Locate the cell with the specified text and output its (x, y) center coordinate. 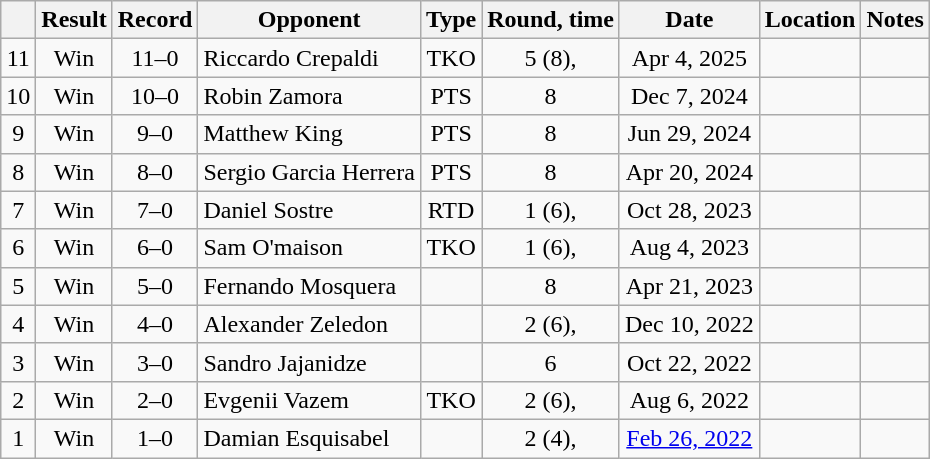
Notes (895, 20)
10 (18, 96)
Daniel Sostre (310, 210)
5 (8), (551, 58)
4–0 (155, 324)
Damian Esquisabel (310, 438)
Date (689, 20)
Riccardo Crepaldi (310, 58)
Fernando Mosquera (310, 286)
3–0 (155, 362)
Opponent (310, 20)
1 (18, 438)
Apr 20, 2024 (689, 172)
Dec 7, 2024 (689, 96)
Record (155, 20)
3 (18, 362)
Robin Zamora (310, 96)
11–0 (155, 58)
Oct 28, 2023 (689, 210)
Location (810, 20)
6–0 (155, 248)
5 (18, 286)
Sandro Jajanidze (310, 362)
Aug 4, 2023 (689, 248)
Sam O'maison (310, 248)
Apr 4, 2025 (689, 58)
10–0 (155, 96)
Aug 6, 2022 (689, 400)
5–0 (155, 286)
Jun 29, 2024 (689, 134)
11 (18, 58)
Round, time (551, 20)
7–0 (155, 210)
Alexander Zeledon (310, 324)
Dec 10, 2022 (689, 324)
1–0 (155, 438)
Matthew King (310, 134)
Oct 22, 2022 (689, 362)
2–0 (155, 400)
7 (18, 210)
4 (18, 324)
9 (18, 134)
Feb 26, 2022 (689, 438)
Sergio Garcia Herrera (310, 172)
2 (18, 400)
Result (74, 20)
2 (4), (551, 438)
Evgenii Vazem (310, 400)
Type (450, 20)
8–0 (155, 172)
9–0 (155, 134)
Apr 21, 2023 (689, 286)
RTD (450, 210)
